Extract the [x, y] coordinate from the center of the cell holding the provided text.  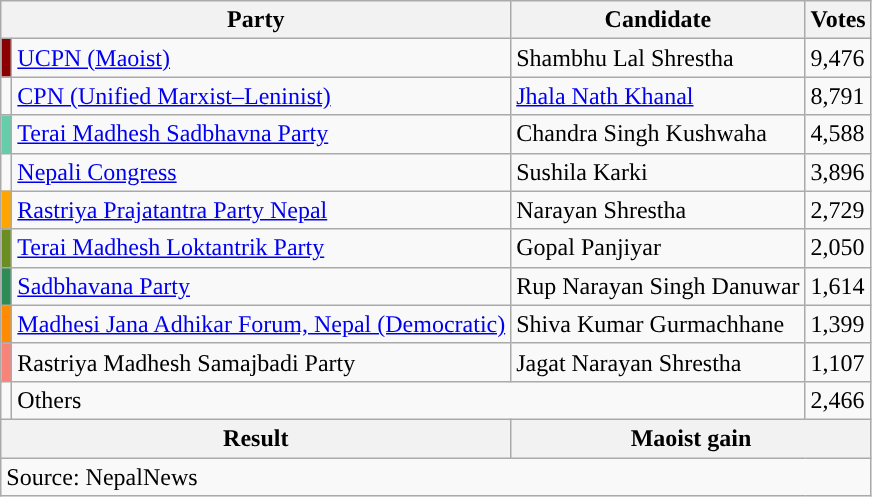
Narayan Shrestha [658, 210]
Others [408, 400]
UCPN (Maoist) [262, 58]
Shambhu Lal Shrestha [658, 58]
1,614 [838, 286]
Jagat Narayan Shrestha [658, 362]
2,050 [838, 248]
Votes [838, 20]
CPN (Unified Marxist–Leninist) [262, 96]
1,107 [838, 362]
Result [256, 438]
1,399 [838, 324]
Nepali Congress [262, 172]
3,896 [838, 172]
Chandra Singh Kushwaha [658, 134]
2,729 [838, 210]
Rup Narayan Singh Danuwar [658, 286]
9,476 [838, 58]
Shiva Kumar Gurmachhane [658, 324]
Gopal Panjiyar [658, 248]
Rastriya Madhesh Samajbadi Party [262, 362]
Source: NepalNews [436, 477]
Jhala Nath Khanal [658, 96]
4,588 [838, 134]
Terai Madhesh Sadbhavna Party [262, 134]
Rastriya Prajatantra Party Nepal [262, 210]
Candidate [658, 20]
Party [256, 20]
Terai Madhesh Loktantrik Party [262, 248]
2,466 [838, 400]
Sushila Karki [658, 172]
Sadbhavana Party [262, 286]
Madhesi Jana Adhikar Forum, Nepal (Democratic) [262, 324]
8,791 [838, 96]
Maoist gain [692, 438]
